Identify which cell holds the provided text, then report its [X, Y] central coordinate. 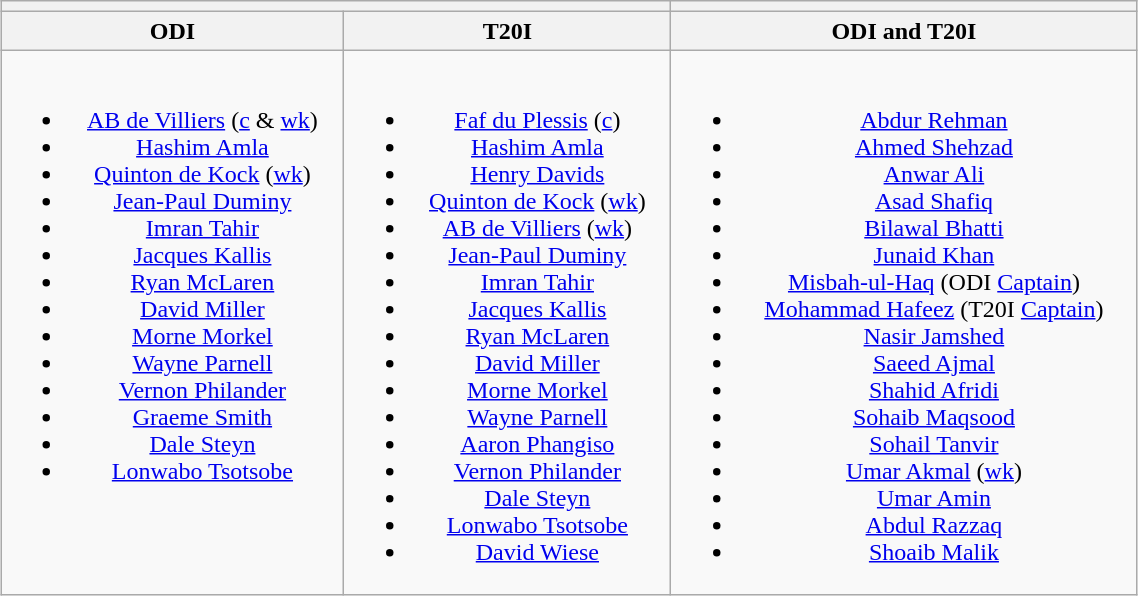
T20I [508, 31]
ODI and T20I [904, 31]
ODI [172, 31]
